Identify which cell holds the provided text, then report its (x, y) central coordinate. 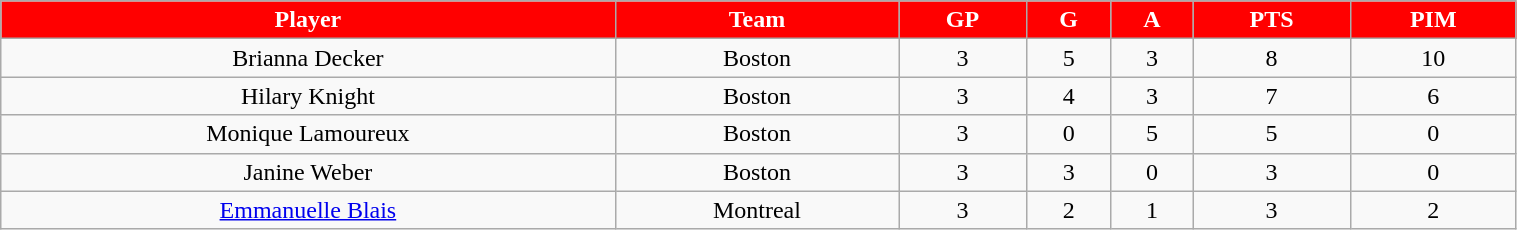
Monique Lamoureux (308, 134)
1 (1152, 210)
PIM (1434, 20)
7 (1272, 96)
Brianna Decker (308, 58)
Janine Weber (308, 172)
Player (308, 20)
G (1068, 20)
A (1152, 20)
Hilary Knight (308, 96)
Montreal (757, 210)
4 (1068, 96)
PTS (1272, 20)
Team (757, 20)
8 (1272, 58)
10 (1434, 58)
Emmanuelle Blais (308, 210)
GP (962, 20)
6 (1434, 96)
